Return the (X, Y) coordinate for the center point of the cell that contains the specified text.  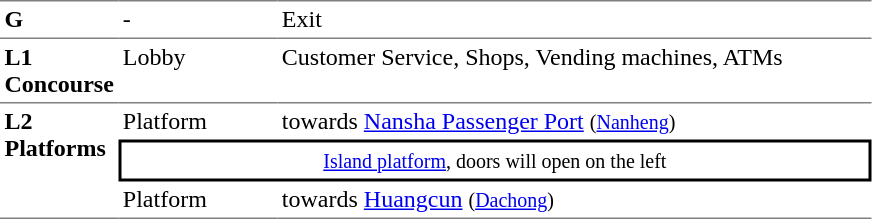
- (198, 19)
G (59, 19)
Platform (198, 122)
Customer Service, Shops, Vending machines, ATMs (574, 71)
Lobby (198, 71)
towards Nansha Passenger Port (Nanheng) (574, 122)
L1Concourse (59, 71)
Island platform, doors will open on the left (494, 161)
Exit (574, 19)
